Search for the cell housing the specified text and yield its (X, Y) center coordinate. 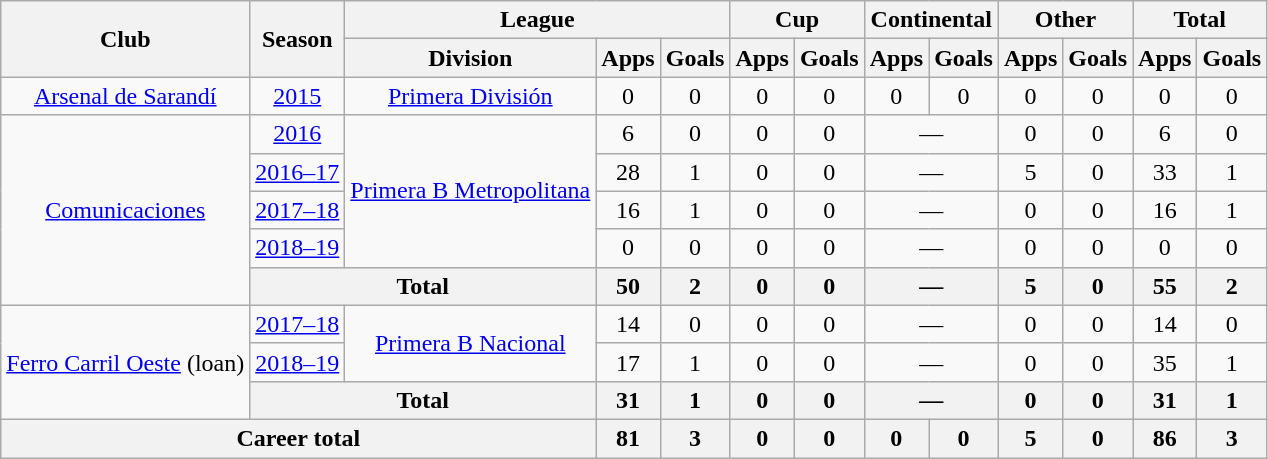
Comunicaciones (126, 210)
50 (628, 286)
Arsenal de Sarandí (126, 96)
Ferro Carril Oeste (loan) (126, 362)
Cup (797, 20)
17 (628, 362)
Primera División (470, 96)
Club (126, 39)
League (538, 20)
35 (1165, 362)
Primera B Metropolitana (470, 191)
28 (628, 172)
2016 (298, 134)
81 (628, 438)
55 (1165, 286)
Division (470, 58)
Primera B Nacional (470, 343)
33 (1165, 172)
2016–17 (298, 172)
2015 (298, 96)
Season (298, 39)
Continental (931, 20)
86 (1165, 438)
Other (1065, 20)
Career total (298, 438)
